Extract the [x, y] coordinate from the center of the cell holding the provided text.  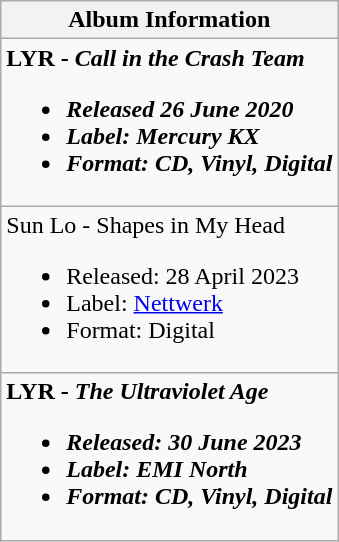
LYR - The Ultraviolet AgeReleased: 30 June 2023Label: EMI NorthFormat: CD, Vinyl, Digital [170, 456]
LYR - Call in the Crash TeamReleased 26 June 2020Label: Mercury KXFormat: CD, Vinyl, Digital [170, 122]
Album Information [170, 20]
Sun Lo - Shapes in My HeadReleased: 28 April 2023Label: NettwerkFormat: Digital [170, 290]
